Detect which cell encompasses the target text, then output its [x, y] center coordinate. 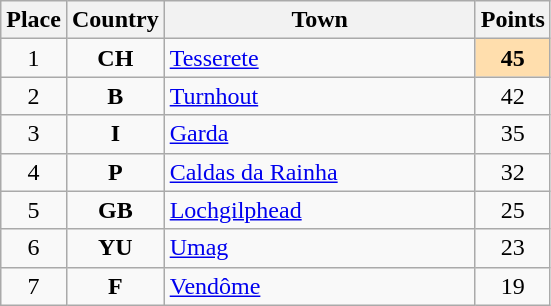
F [115, 286]
Town [320, 20]
P [115, 172]
25 [512, 210]
42 [512, 96]
6 [34, 248]
Garda [320, 134]
3 [34, 134]
YU [115, 248]
Country [115, 20]
19 [512, 286]
Turnhout [320, 96]
Points [512, 20]
Tesserete [320, 58]
Caldas da Rainha [320, 172]
32 [512, 172]
35 [512, 134]
Place [34, 20]
5 [34, 210]
I [115, 134]
Vendôme [320, 286]
23 [512, 248]
CH [115, 58]
7 [34, 286]
GB [115, 210]
2 [34, 96]
Lochgilphead [320, 210]
B [115, 96]
1 [34, 58]
45 [512, 58]
Umag [320, 248]
4 [34, 172]
